Return the (x, y) coordinate for the center point of the cell that contains the specified text.  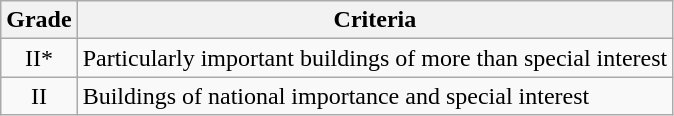
Grade (39, 20)
II* (39, 58)
II (39, 96)
Particularly important buildings of more than special interest (375, 58)
Criteria (375, 20)
Buildings of national importance and special interest (375, 96)
